Provide the [X, Y] coordinate of the cell's center where the given text is located.  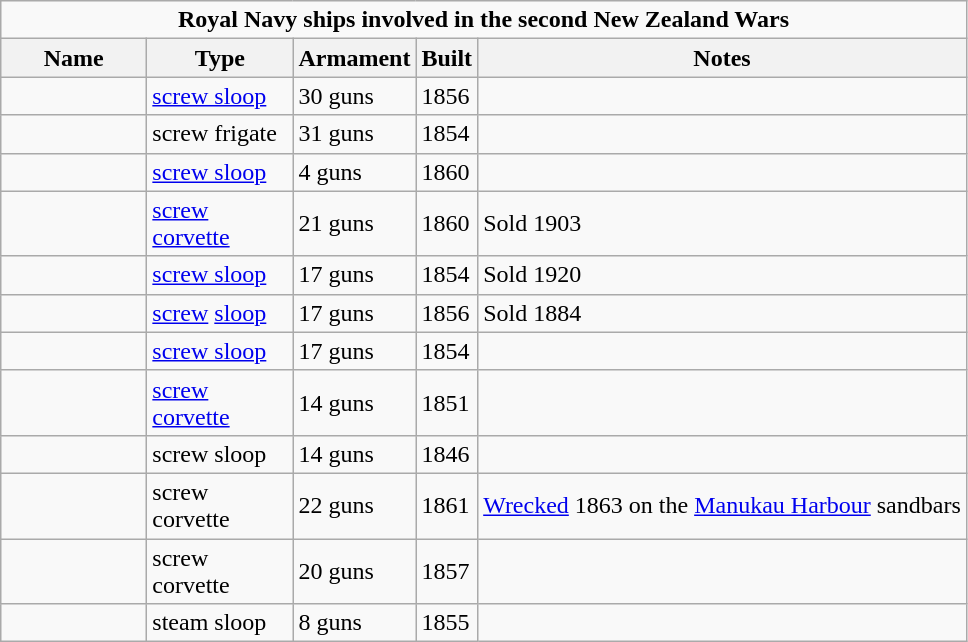
Sold 1903 [722, 224]
1846 [447, 454]
8 guns [354, 623]
20 guns [354, 570]
22 guns [354, 506]
30 guns [354, 96]
Sold 1920 [722, 275]
Type [220, 58]
Sold 1884 [722, 313]
1855 [447, 623]
Royal Navy ships involved in the second New Zealand Wars [484, 20]
screw frigate [220, 134]
steam sloop [220, 623]
1857 [447, 570]
31 guns [354, 134]
21 guns [354, 224]
Wrecked 1863 on the Manukau Harbour sandbars [722, 506]
Name [74, 58]
1861 [447, 506]
1851 [447, 402]
Built [447, 58]
4 guns [354, 172]
Notes [722, 58]
Armament [354, 58]
